Extract the (x, y) coordinate from the center of the cell holding the provided text.  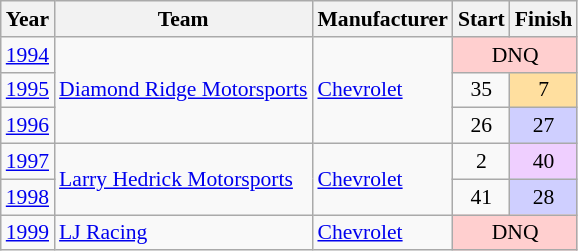
Year (28, 19)
7 (544, 90)
1999 (28, 233)
40 (544, 162)
Finish (544, 19)
Diamond Ridge Motorsports (183, 90)
Start (482, 19)
1995 (28, 90)
1994 (28, 55)
1996 (28, 126)
Team (183, 19)
41 (482, 197)
LJ Racing (183, 233)
Manufacturer (382, 19)
2 (482, 162)
28 (544, 197)
26 (482, 126)
1998 (28, 197)
Larry Hedrick Motorsports (183, 180)
1997 (28, 162)
27 (544, 126)
35 (482, 90)
